Determine the [X, Y] coordinate at the center of the cell enclosing the given text.  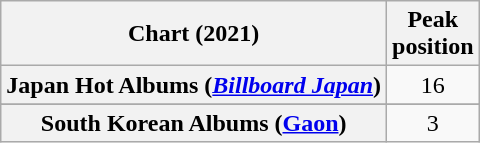
Peakposition [433, 34]
Chart (2021) [194, 34]
Japan Hot Albums (Billboard Japan) [194, 85]
16 [433, 85]
3 [433, 123]
South Korean Albums (Gaon) [194, 123]
